Provide the [X, Y] coordinate of the cell's center where the given text is located.  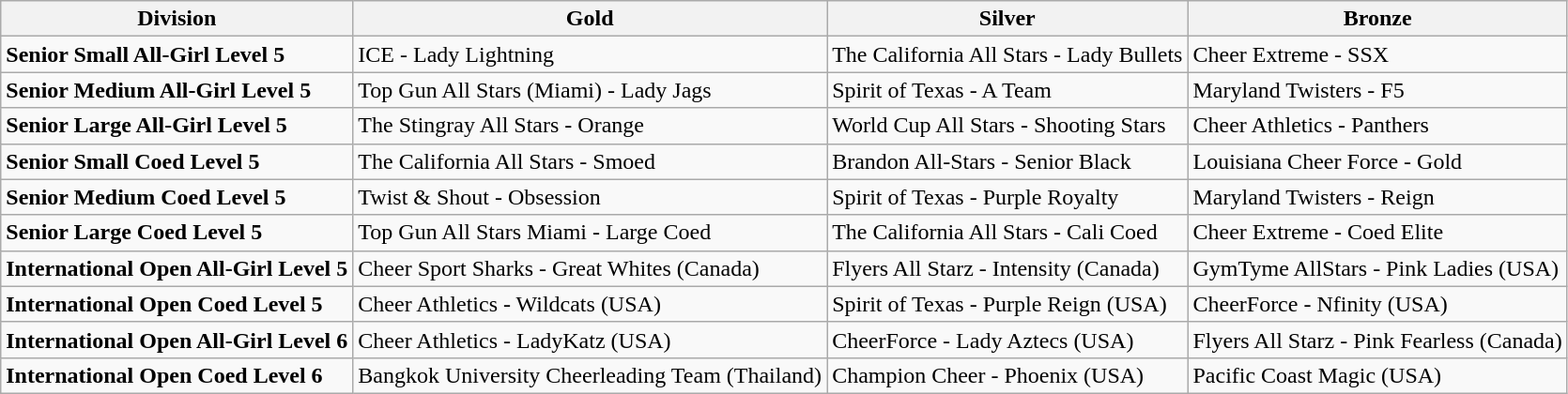
Brandon All-Stars - Senior Black [1007, 161]
The Stingray All Stars - Orange [590, 126]
Champion Cheer - Phoenix (USA) [1007, 375]
The California All Stars - Cali Coed [1007, 233]
Senior Small Coed Level 5 [177, 161]
World Cup All Stars - Shooting Stars [1007, 126]
Gold [590, 19]
Bangkok University Cheerleading Team (Thailand) [590, 375]
Twist & Shout - Obsession [590, 197]
CheerForce - Nfinity (USA) [1377, 304]
Top Gun All Stars (Miami) - Lady Jags [590, 90]
Cheer Extreme - SSX [1377, 54]
Cheer Athletics - Panthers [1377, 126]
Flyers All Starz - Intensity (Canada) [1007, 268]
Senior Medium Coed Level 5 [177, 197]
Senior Small All-Girl Level 5 [177, 54]
Maryland Twisters - Reign [1377, 197]
Senior Large Coed Level 5 [177, 233]
ICE - Lady Lightning [590, 54]
Cheer Extreme - Coed Elite [1377, 233]
The California All Stars - Lady Bullets [1007, 54]
Senior Medium All-Girl Level 5 [177, 90]
International Open Coed Level 5 [177, 304]
Cheer Sport Sharks - Great Whites (Canada) [590, 268]
Cheer Athletics - LadyKatz (USA) [590, 340]
Pacific Coast Magic (USA) [1377, 375]
Silver [1007, 19]
Flyers All Starz - Pink Fearless (Canada) [1377, 340]
International Open Coed Level 6 [177, 375]
Spirit of Texas - A Team [1007, 90]
GymTyme AllStars - Pink Ladies (USA) [1377, 268]
Maryland Twisters - F5 [1377, 90]
Louisiana Cheer Force - Gold [1377, 161]
Bronze [1377, 19]
CheerForce - Lady Aztecs (USA) [1007, 340]
Spirit of Texas - Purple Royalty [1007, 197]
Top Gun All Stars Miami - Large Coed [590, 233]
Division [177, 19]
The California All Stars - Smoed [590, 161]
International Open All-Girl Level 6 [177, 340]
Spirit of Texas - Purple Reign (USA) [1007, 304]
Senior Large All-Girl Level 5 [177, 126]
Cheer Athletics - Wildcats (USA) [590, 304]
International Open All-Girl Level 5 [177, 268]
